Locate the cell with the specified text and output its [x, y] center coordinate. 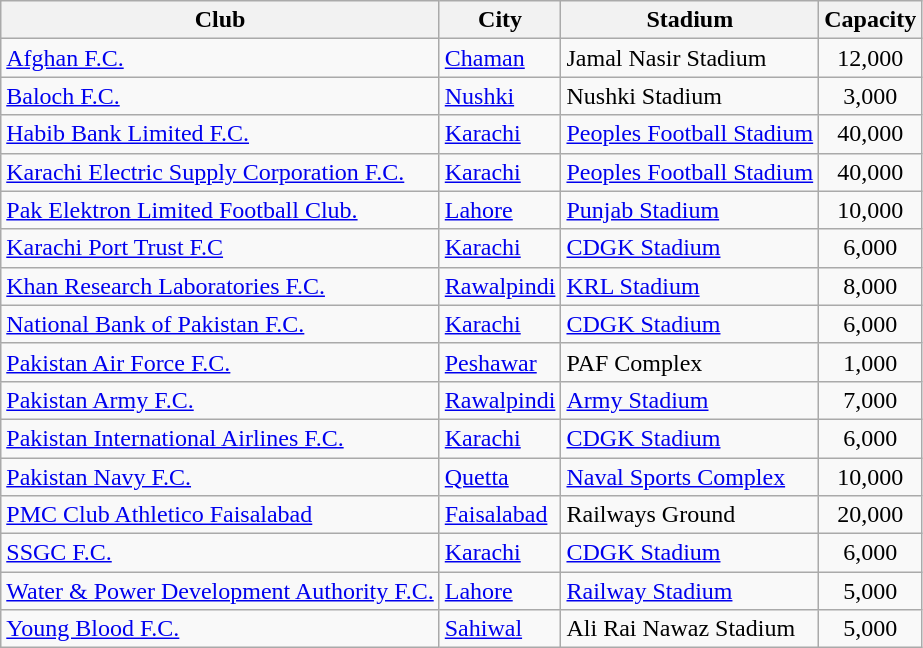
Punjab Stadium [690, 210]
Sahiwal [500, 629]
Capacity [870, 20]
Naval Sports Complex [690, 477]
Army Stadium [690, 400]
Habib Bank Limited F.C. [220, 134]
Baloch F.C. [220, 96]
Water & Power Development Authority F.C. [220, 591]
20,000 [870, 515]
Stadium [690, 20]
PAF Complex [690, 362]
Karachi Electric Supply Corporation F.C. [220, 172]
Ali Rai Nawaz Stadium [690, 629]
Pakistan International Airlines F.C. [220, 438]
National Bank of Pakistan F.C. [220, 324]
Railway Stadium [690, 591]
Young Blood F.C. [220, 629]
PMC Club Athletico Faisalabad [220, 515]
Pakistan Air Force F.C. [220, 362]
Nushki [500, 96]
Khan Research Laboratories F.C. [220, 286]
7,000 [870, 400]
12,000 [870, 58]
1,000 [870, 362]
Peshawar [500, 362]
SSGC F.C. [220, 553]
Pakistan Army F.C. [220, 400]
Faisalabad [500, 515]
Quetta [500, 477]
Nushki Stadium [690, 96]
KRL Stadium [690, 286]
Pakistan Navy F.C. [220, 477]
Karachi Port Trust F.C [220, 248]
City [500, 20]
Railways Ground [690, 515]
Jamal Nasir Stadium [690, 58]
Afghan F.C. [220, 58]
Pak Elektron Limited Football Club. [220, 210]
Chaman [500, 58]
3,000 [870, 96]
8,000 [870, 286]
Club [220, 20]
